Pinpoint the cell where the given text exists, returning its (x, y) midpoint coordinate. 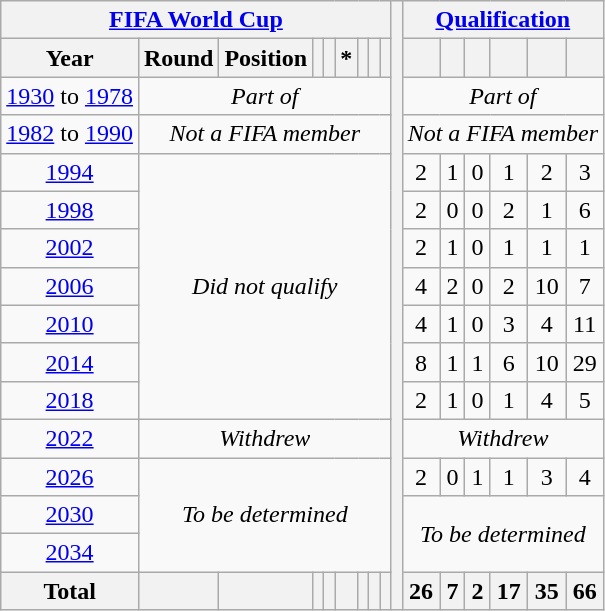
11 (585, 324)
2030 (70, 515)
5 (585, 400)
2026 (70, 477)
1982 to 1990 (70, 134)
Round (178, 58)
Did not qualify (264, 286)
35 (547, 591)
Position (266, 58)
2034 (70, 553)
Year (70, 58)
2002 (70, 248)
29 (585, 362)
2014 (70, 362)
1998 (70, 210)
66 (585, 591)
26 (421, 591)
17 (509, 591)
2022 (70, 438)
2010 (70, 324)
Total (70, 591)
1930 to 1978 (70, 96)
8 (421, 362)
Qualification (502, 20)
2018 (70, 400)
* (346, 58)
2006 (70, 286)
FIFA World Cup (196, 20)
1994 (70, 172)
